Find where the given text appears and provide that cell's center as (x, y) coordinate. 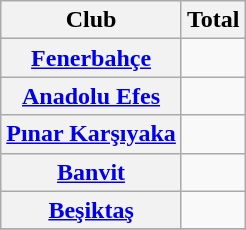
Total (213, 20)
Pınar Karşıyaka (92, 134)
Fenerbahçe (92, 58)
Beşiktaş (92, 210)
Club (92, 20)
Anadolu Efes (92, 96)
Banvit (92, 172)
